Provide the [x, y] coordinate of the cell's center where the given text is located.  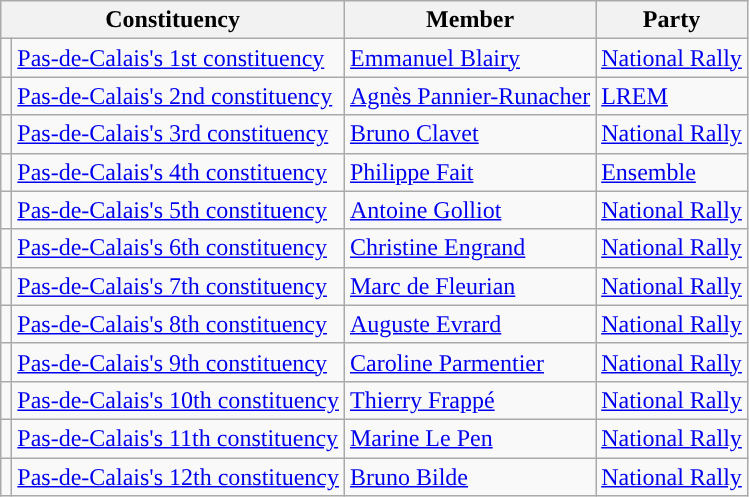
Pas-de-Calais's 5th constituency [178, 210]
Bruno Bilde [470, 477]
Thierry Frappé [470, 400]
Christine Engrand [470, 248]
Marine Le Pen [470, 438]
Pas-de-Calais's 11th constituency [178, 438]
Pas-de-Calais's 4th constituency [178, 172]
Pas-de-Calais's 10th constituency [178, 400]
Ensemble [672, 172]
Pas-de-Calais's 1st constituency [178, 58]
Bruno Clavet [470, 134]
Pas-de-Calais's 2nd constituency [178, 96]
Antoine Golliot [470, 210]
Member [470, 20]
Pas-de-Calais's 3rd constituency [178, 134]
Marc de Fleurian [470, 286]
Agnès Pannier-Runacher [470, 96]
Philippe Fait [470, 172]
Auguste Evrard [470, 324]
Pas-de-Calais's 7th constituency [178, 286]
Emmanuel Blairy [470, 58]
Pas-de-Calais's 6th constituency [178, 248]
LREM [672, 96]
Caroline Parmentier [470, 362]
Constituency [173, 20]
Pas-de-Calais's 12th constituency [178, 477]
Pas-de-Calais's 8th constituency [178, 324]
Pas-de-Calais's 9th constituency [178, 362]
Party [672, 20]
